Search for the cell housing the specified text and yield its (X, Y) center coordinate. 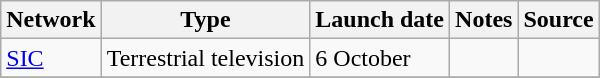
Notes (484, 20)
SIC (51, 58)
Type (206, 20)
6 October (380, 58)
Network (51, 20)
Source (558, 20)
Terrestrial television (206, 58)
Launch date (380, 20)
